Return the (x, y) coordinate for the center point of the cell that contains the specified text.  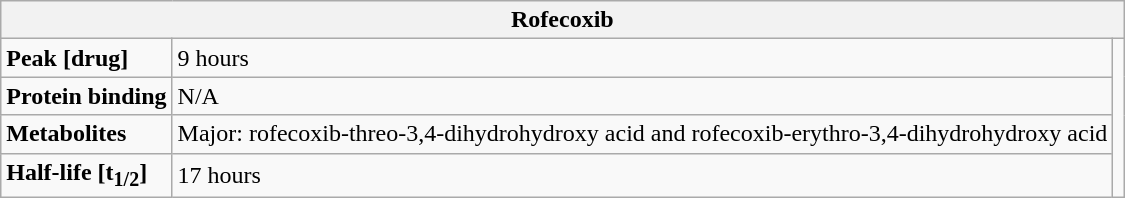
9 hours (642, 58)
17 hours (642, 175)
Metabolites (86, 134)
Peak [drug] (86, 58)
Rofecoxib (562, 20)
N/A (642, 96)
Major: rofecoxib-threo-3,4-dihydrohydroxy acid and rofecoxib-erythro-3,4-dihydrohydroxy acid (642, 134)
Half-life [t1/2] (86, 175)
Protein binding (86, 96)
